Locate the cell with the specified text and output its (X, Y) center coordinate. 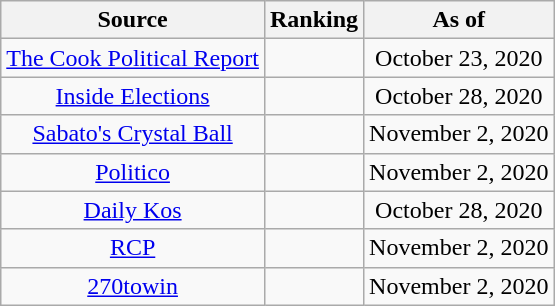
Daily Kos (133, 210)
Inside Elections (133, 96)
270towin (133, 286)
October 23, 2020 (459, 58)
As of (459, 20)
The Cook Political Report (133, 58)
RCP (133, 248)
Politico (133, 172)
Sabato's Crystal Ball (133, 134)
Ranking (314, 20)
Source (133, 20)
